Return (x, y) of the center of cell containing provided text 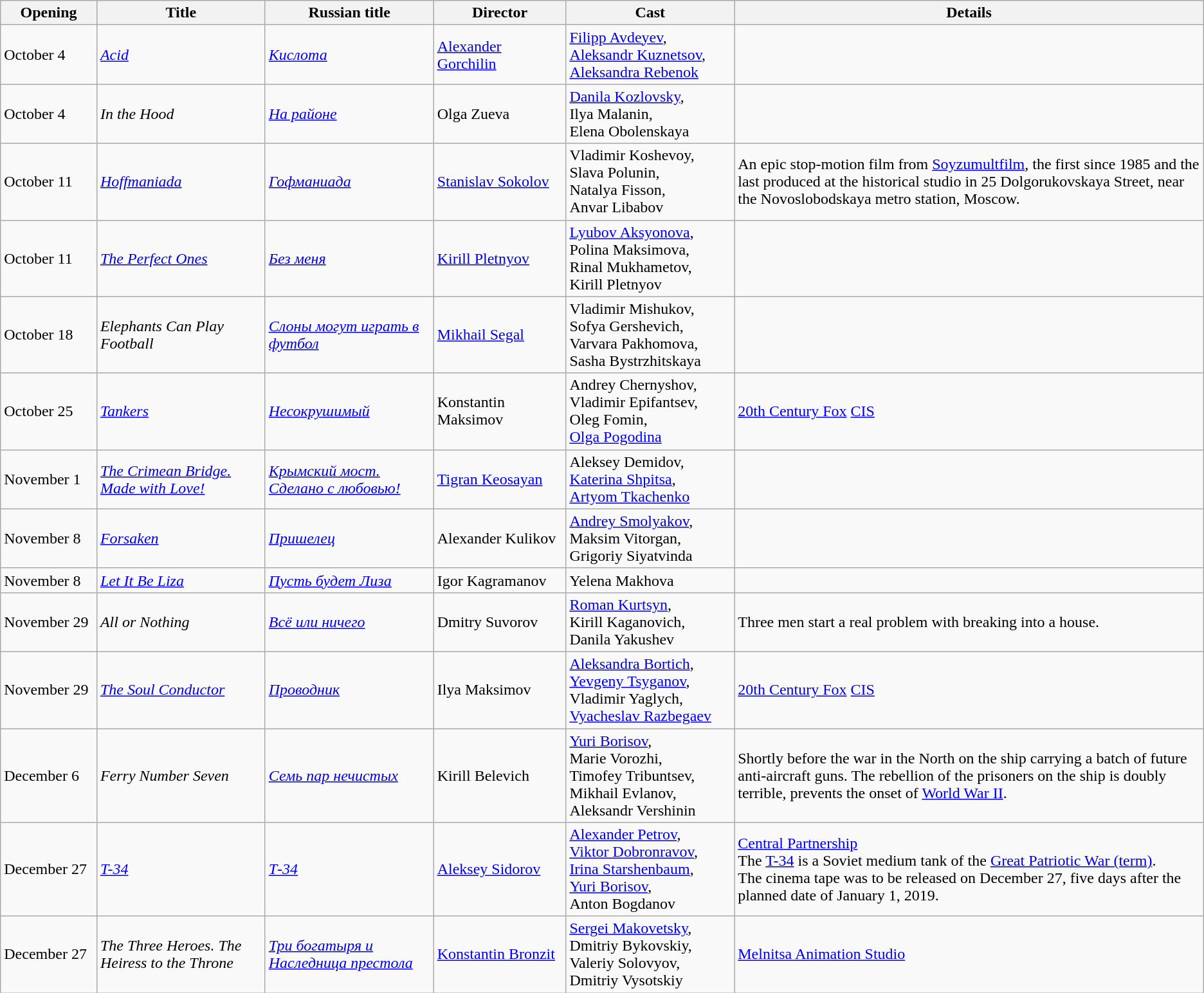
Проводник (349, 689)
Кислота (349, 55)
All or Nothing (181, 622)
Aleksey Sidorov (500, 870)
Aleksandra Bortich, Yevgeny Tsyganov, Vladimir Yaglych, Vyacheslav Razbegaev (650, 689)
Alexander Petrov, Viktor Dobronravov, Irina Starshenbaum, Yuri Borisov, Anton Bogdanov (650, 870)
Семь пар нечистых (349, 775)
Крымский мост. Сделано с любовью! (349, 479)
Director (500, 13)
Гофманиада (349, 181)
Andrey Chernyshov, Vladimir Epifantsev, Oleg Fomin, Olga Pogodina (650, 412)
The Crimean Bridge. Made with Love! (181, 479)
T-34 (181, 870)
Roman Kurtsyn, Kirill Kaganovich, Danila Yakushev (650, 622)
Три богатыря и Наследница престола (349, 954)
Dmitry Suvorov (500, 622)
Vladimir Mishukov, Sofya Gershevich, Varvara Pakhomova, Sasha Bystrzhitskaya (650, 334)
Andrey Smolyakov, Maksim Vitorgan, Grigoriy Siyatvinda (650, 538)
The Soul Conductor (181, 689)
October 25 (49, 412)
Пусть будет Лиза (349, 580)
Несокрушимый (349, 412)
Title (181, 13)
Olga Zueva (500, 114)
Lyubov Aksyonova, Polina Maksimova, Rinal Mukhametov, Kirill Pletnyov (650, 259)
Konstantin Bronzit (500, 954)
Cast (650, 13)
Vladimir Koshevoy, Slava Polunin, Natalya Fisson, Anvar Libabov (650, 181)
Melnitsa Animation Studio (969, 954)
Без меня (349, 259)
Yelena Makhova (650, 580)
Ilya Maksimov (500, 689)
Mikhail Segal (500, 334)
На районе (349, 114)
Forsaken (181, 538)
Hoffmaniada (181, 181)
Filipp Avdeyev, Aleksandr Kuznetsov, Aleksandra Rebenok (650, 55)
Alexander Gorchilin (500, 55)
Danila Kozlovsky, Ilya Malanin, Elena Obolenskaya (650, 114)
Kirill Pletnyov (500, 259)
Russian title (349, 13)
Пришелец (349, 538)
Opening (49, 13)
Всё или ничего (349, 622)
Слоны могут играть в футбол (349, 334)
Kirill Belevich (500, 775)
Acid (181, 55)
Sergei Makovetsky, Dmitriy Bykovskiy, Valeriy Solovyov, Dmitriy Vysotskiy (650, 954)
Details (969, 13)
Alexander Kulikov (500, 538)
Yuri Borisov, Marie Vorozhi, Timofey Tribuntsev, Mikhail Evlanov, Aleksandr Vershinin (650, 775)
Konstantin Maksimov (500, 412)
November 1 (49, 479)
December 6 (49, 775)
Tigran Keosayan (500, 479)
The Three Heroes. The Heiress to the Throne (181, 954)
The Perfect Ones (181, 259)
Elephants Can Play Football (181, 334)
Ferry Number Seven (181, 775)
Let It Be Liza (181, 580)
Stanislav Sokolov (500, 181)
October 18 (49, 334)
Tankers (181, 412)
Т-34 (349, 870)
Aleksey Demidov, Katerina Shpitsa, Artyom Tkachenko (650, 479)
In the Hood (181, 114)
Igor Kagramanov (500, 580)
Three men start a real problem with breaking into a house. (969, 622)
